Pinpoint the cell where the given text exists, returning its (x, y) midpoint coordinate. 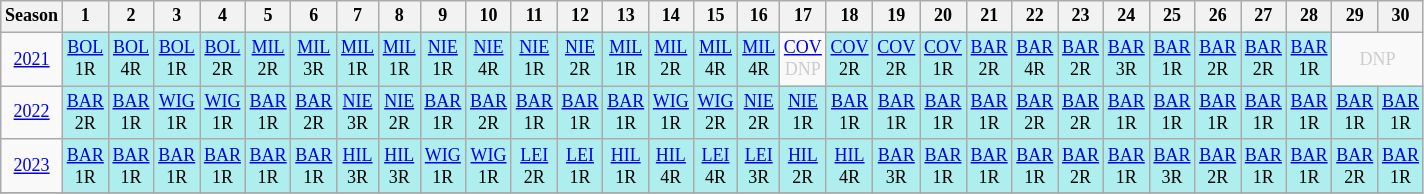
5 (268, 16)
24 (1126, 16)
22 (1035, 16)
2023 (32, 166)
LEI2R (534, 166)
HIL1R (626, 166)
29 (1355, 16)
9 (443, 16)
2022 (32, 113)
BAR4R (1035, 59)
12 (580, 16)
DNP (1378, 59)
17 (804, 16)
13 (626, 16)
1 (85, 16)
21 (989, 16)
20 (944, 16)
4 (223, 16)
27 (1263, 16)
14 (672, 16)
26 (1218, 16)
LEI1R (580, 166)
28 (1309, 16)
23 (1081, 16)
6 (314, 16)
COV1R (944, 59)
25 (1172, 16)
16 (759, 16)
11 (534, 16)
19 (896, 16)
MIL3R (314, 59)
2021 (32, 59)
NIE4R (489, 59)
3 (177, 16)
WIG2R (716, 113)
LEI3R (759, 166)
10 (489, 16)
COVDNP (804, 59)
HIL2R (804, 166)
LEI4R (716, 166)
NIE3R (358, 113)
8 (399, 16)
15 (716, 16)
Season (32, 16)
30 (1401, 16)
18 (850, 16)
BOL4R (131, 59)
BOL2R (223, 59)
2 (131, 16)
7 (358, 16)
